Provide the (x, y) coordinate of the cell's center where the given text is located.  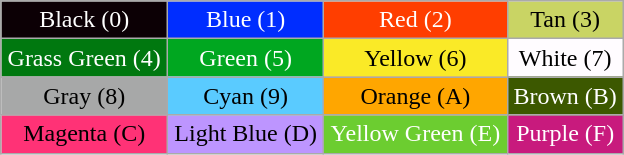
Brown (B) (565, 96)
Grass Green (4) (84, 58)
Black (0) (84, 20)
Orange (A) (416, 96)
Gray (8) (84, 96)
Purple (F) (565, 134)
Light Blue (D) (246, 134)
Magenta (C) (84, 134)
Green (5) (246, 58)
Tan (3) (565, 20)
White (7) (565, 58)
Red (2) (416, 20)
Cyan (9) (246, 96)
Yellow (6) (416, 58)
Blue (1) (246, 20)
Yellow Green (E) (416, 134)
